Provide the (x, y) coordinate of the cell's center where the given text is located.  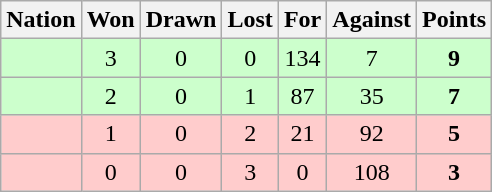
108 (372, 172)
35 (372, 96)
92 (372, 134)
For (302, 20)
Nation (41, 20)
Points (454, 20)
Against (372, 20)
5 (454, 134)
Drawn (181, 20)
Won (110, 20)
Lost (250, 20)
87 (302, 96)
9 (454, 58)
21 (302, 134)
134 (302, 58)
